Detect which cell encompasses the target text, then output its (x, y) center coordinate. 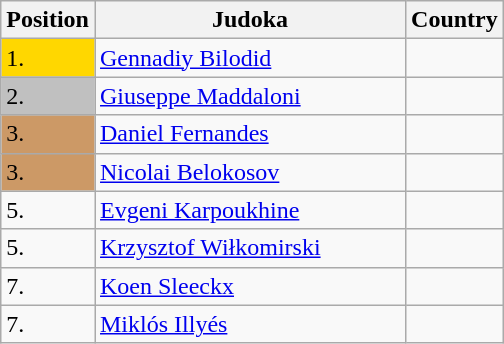
Nicolai Belokosov (250, 172)
Miklós Illyés (250, 324)
1. (48, 58)
Koen Sleeckx (250, 286)
2. (48, 96)
Krzysztof Wiłkomirski (250, 248)
Giuseppe Maddaloni (250, 96)
Daniel Fernandes (250, 134)
Gennadiy Bilodid (250, 58)
Evgeni Karpoukhine (250, 210)
Judoka (250, 20)
Position (48, 20)
Country (455, 20)
